Capture the cell that displays the provided text and extract its [x, y] central coordinate. 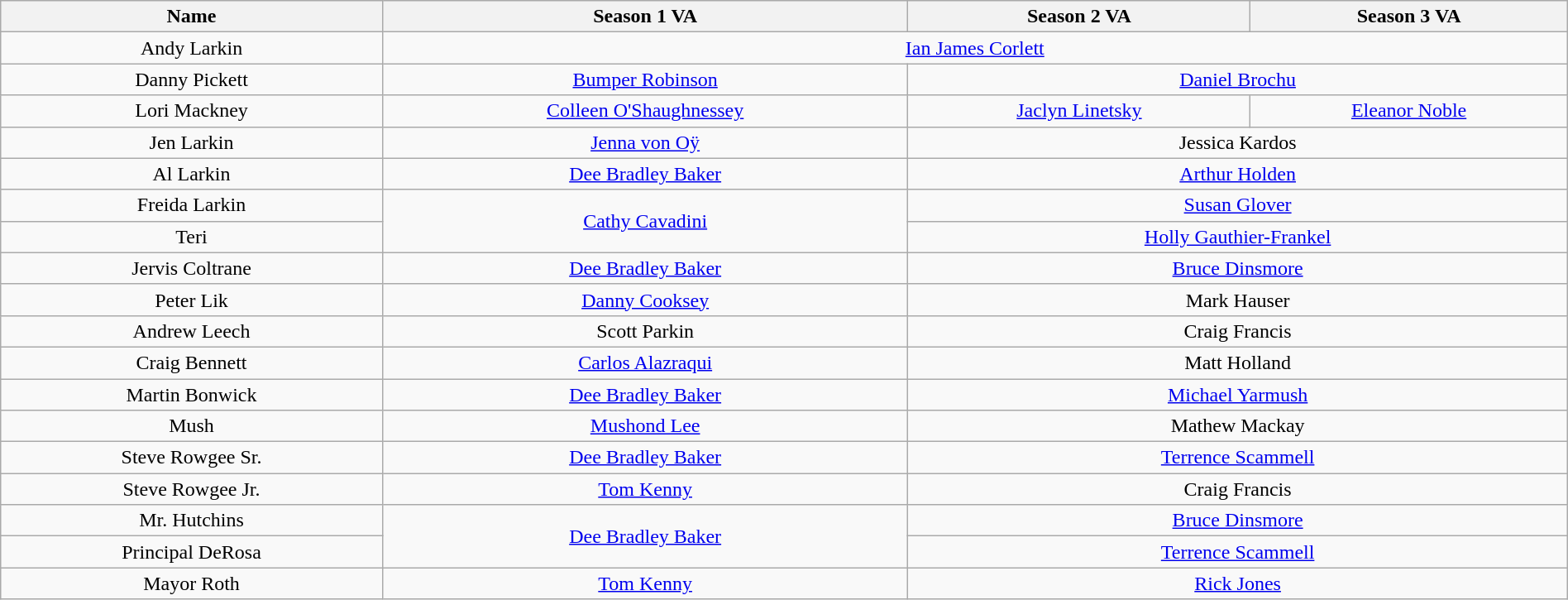
Peter Lik [192, 300]
Rick Jones [1237, 583]
Season 3 VA [1409, 17]
Danny Cooksey [645, 300]
Michael Yarmush [1237, 395]
Andrew Leech [192, 331]
Mr. Hutchins [192, 521]
Bumper Robinson [645, 79]
Colleen O'Shaughnessey [645, 111]
Mathew Mackay [1237, 426]
Mush [192, 426]
Lori Mackney [192, 111]
Name [192, 17]
Holly Gauthier-Frankel [1237, 237]
Eleanor Noble [1409, 111]
Danny Pickett [192, 79]
Craig Bennett [192, 362]
Cathy Cavadini [645, 221]
Jenna von Oÿ [645, 142]
Ian James Corlett [974, 48]
Freida Larkin [192, 205]
Steve Rowgee Sr. [192, 458]
Daniel Brochu [1237, 79]
Scott Parkin [645, 331]
Mark Hauser [1237, 300]
Jaclyn Linetsky [1079, 111]
Mushond Lee [645, 426]
Andy Larkin [192, 48]
Season 2 VA [1079, 17]
Teri [192, 237]
Jen Larkin [192, 142]
Matt Holland [1237, 362]
Jessica Kardos [1237, 142]
Susan Glover [1237, 205]
Steve Rowgee Jr. [192, 489]
Arthur Holden [1237, 174]
Mayor Roth [192, 583]
Principal DeRosa [192, 552]
Season 1 VA [645, 17]
Jervis Coltrane [192, 268]
Al Larkin [192, 174]
Martin Bonwick [192, 395]
Carlos Alazraqui [645, 362]
